Find where the given text appears and provide that cell's center as (x, y) coordinate. 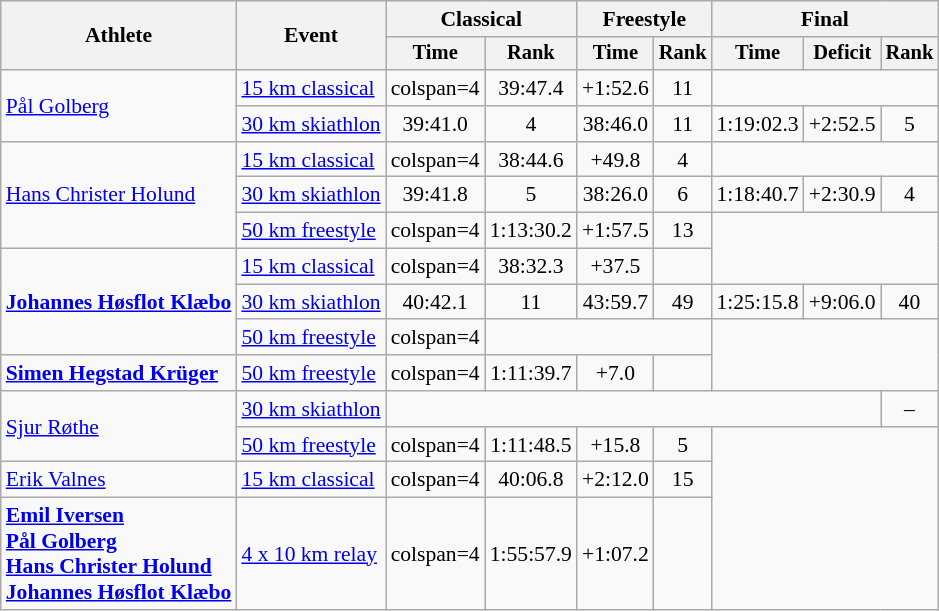
+7.0 (616, 373)
Hans Christer Holund (119, 196)
4 x 10 km relay (310, 554)
+2:12.0 (616, 480)
39:41.8 (436, 195)
39:41.0 (436, 124)
38:44.6 (531, 160)
+2:52.5 (842, 124)
Final (824, 19)
39:47.4 (531, 88)
Erik Valnes (119, 480)
Deficit (842, 54)
1:19:02.3 (757, 124)
– (910, 409)
Emil IversenPål GolbergHans Christer HolundJohannes Høsflot Klæbo (119, 554)
Sjur Røthe (119, 426)
1:18:40.7 (757, 195)
+1:57.5 (616, 231)
+1:52.6 (616, 88)
+1:07.2 (616, 554)
Pål Golberg (119, 106)
40:06.8 (531, 480)
15 (683, 480)
1:11:39.7 (531, 373)
+49.8 (616, 160)
6 (683, 195)
40:42.1 (436, 302)
+9:06.0 (842, 302)
49 (683, 302)
Freestyle (644, 19)
13 (683, 231)
38:32.3 (531, 267)
43:59.7 (616, 302)
+2:30.9 (842, 195)
+15.8 (616, 445)
1:13:30.2 (531, 231)
40 (910, 302)
Athlete (119, 36)
1:11:48.5 (531, 445)
Johannes Høsflot Klæbo (119, 302)
+37.5 (616, 267)
Simen Hegstad Krüger (119, 373)
1:25:15.8 (757, 302)
38:46.0 (616, 124)
Classical (482, 19)
38:26.0 (616, 195)
1:55:57.9 (531, 554)
Event (310, 36)
